For the text-containing cell, return its midpoint in [X, Y] coordinate format. 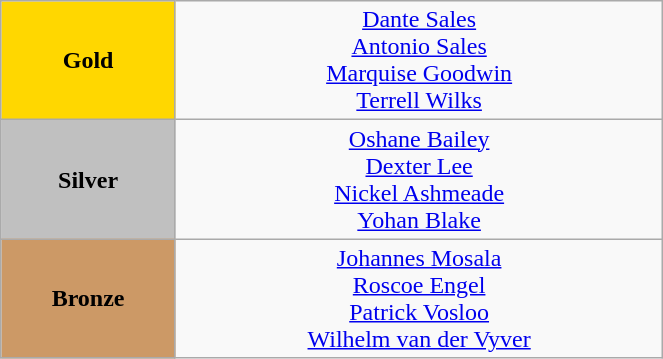
Dante SalesAntonio SalesMarquise GoodwinTerrell Wilks [418, 60]
Johannes MosalaRoscoe EngelPatrick VoslooWilhelm van der Vyver [418, 298]
Silver [88, 180]
Oshane BaileyDexter LeeNickel AshmeadeYohan Blake [418, 180]
Gold [88, 60]
Bronze [88, 298]
